Output the [X, Y] coordinate of the center of the cell containing the given text.  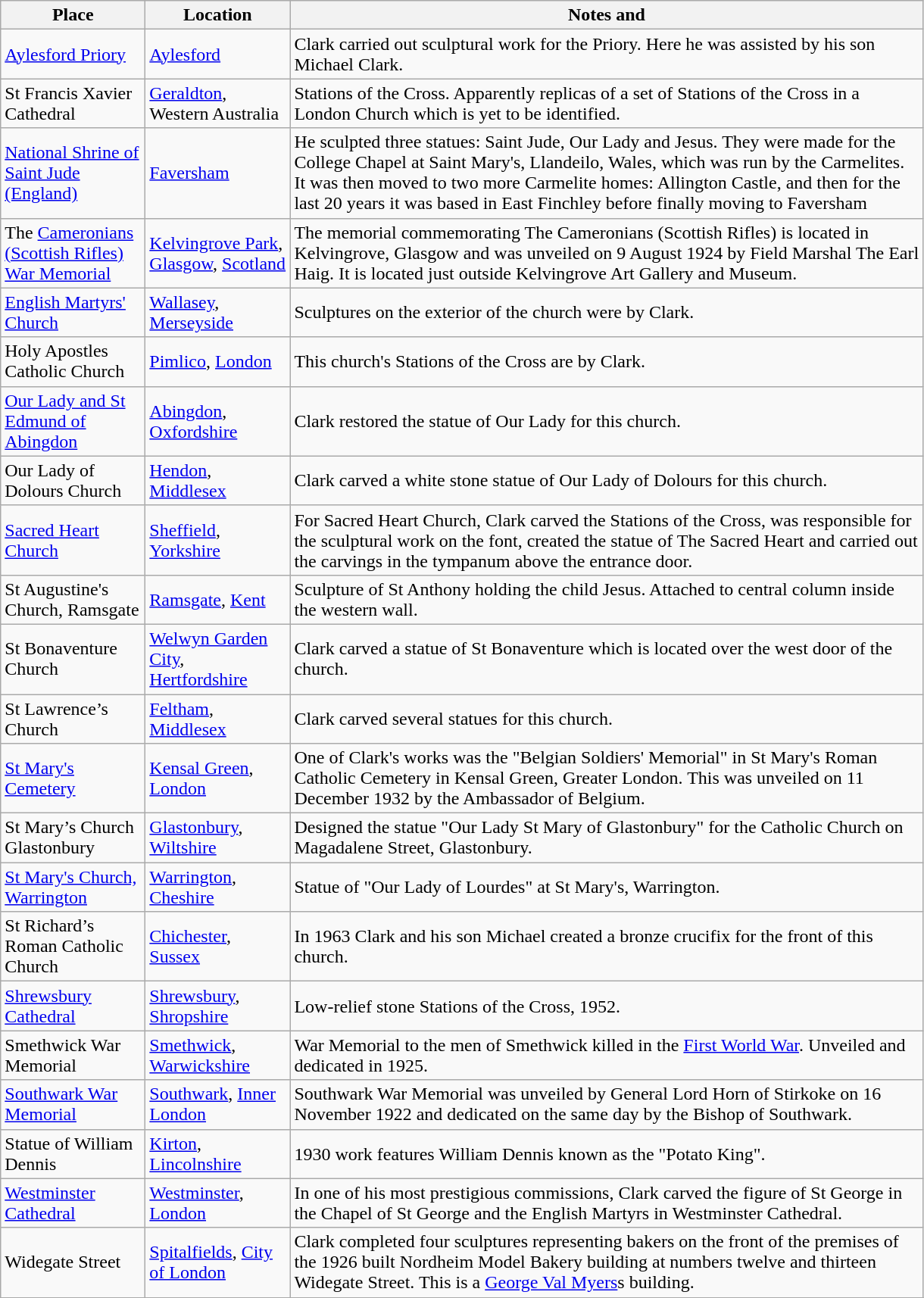
Southwark War Memorial [73, 1104]
English Martyrs' Church [73, 312]
Feltham, Middlesex [218, 718]
Geraldton, Western Australia [218, 103]
Statue of William Dennis [73, 1154]
Abingdon, Oxfordshire [218, 421]
Notes and [607, 15]
St Mary's Cemetery [73, 778]
Smethwick War Memorial [73, 1056]
Faversham [218, 173]
Westminster, London [218, 1203]
Welwyn Garden City, Hertfordshire [218, 659]
Spitalfields, City of London [218, 1262]
Southwark War Memorial was unveiled by General Lord Horn of Stirkoke on 16 November 1922 and dedicated on the same day by the Bishop of Southwark. [607, 1104]
St Bonaventure Church [73, 659]
Sculpture of St Anthony holding the child Jesus. Attached to central column inside the western wall. [607, 600]
Clark carved several statues for this church. [607, 718]
Sacred Heart Church [73, 540]
Shrewsbury Cathedral [73, 1006]
St Francis Xavier Cathedral [73, 103]
Clark restored the statue of Our Lady for this church. [607, 421]
Southwark, Inner London [218, 1104]
Sheffield, Yorkshire [218, 540]
St Mary’s Church Glastonbury [73, 838]
Low-relief stone Stations of the Cross, 1952. [607, 1006]
Kensal Green, London [218, 778]
Location [218, 15]
Our Lady of Dolours Church [73, 480]
Sculptures on the exterior of the church were by Clark. [607, 312]
Hendon, Middlesex [218, 480]
Chichester, Sussex [218, 947]
National Shrine of Saint Jude (England) [73, 173]
Warrington, Cheshire [218, 888]
St Augustine's Church, Ramsgate [73, 600]
Clark carved a white stone statue of Our Lady of Dolours for this church. [607, 480]
Designed the statue "Our Lady St Mary of Glastonbury" for the Catholic Church on Magadalene Street, Glastonbury. [607, 838]
Place [73, 15]
Westminster Cathedral [73, 1203]
St Richard’s Roman Catholic Church [73, 947]
Stations of the Cross. Apparently replicas of a set of Stations of the Cross in a London Church which is yet to be identified. [607, 103]
Pimlico, London [218, 362]
This church's Stations of the Cross are by Clark. [607, 362]
Aylesford Priory [73, 55]
Smethwick, Warwickshire [218, 1056]
St Lawrence’s Church [73, 718]
The Cameronians (Scottish Rifles) War Memorial [73, 253]
Glastonbury, Wiltshire [218, 838]
In 1963 Clark and his son Michael created a bronze crucifix for the front of this church. [607, 947]
Clark carved a statue of St Bonaventure which is located over the west door of the church. [607, 659]
Ramsgate, Kent [218, 600]
Our Lady and St Edmund of Abingdon [73, 421]
Clark carried out sculptural work for the Priory. Here he was assisted by his son Michael Clark. [607, 55]
Kelvingrove Park, Glasgow, Scotland [218, 253]
Widegate Street [73, 1262]
Holy Apostles Catholic Church [73, 362]
St Mary's Church, Warrington [73, 888]
Aylesford [218, 55]
Wallasey, Merseyside [218, 312]
Kirton, Lincolnshire [218, 1154]
1930 work features William Dennis known as the "Potato King". [607, 1154]
Shrewsbury, Shropshire [218, 1006]
Statue of "Our Lady of Lourdes" at St Mary's, Warrington. [607, 888]
War Memorial to the men of Smethwick killed in the First World War. Unveiled and dedicated in 1925. [607, 1056]
